Identify which cell holds the provided text, then report its [X, Y] central coordinate. 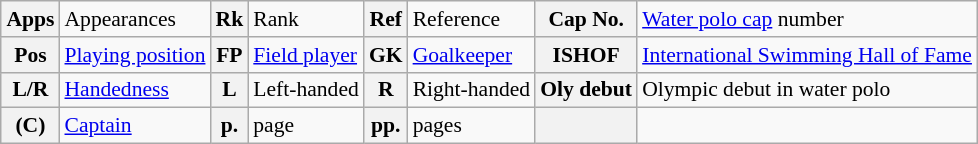
Handedness [134, 90]
p. [230, 126]
International Swimming Hall of Fame [807, 55]
Appearances [134, 19]
Captain [134, 126]
Cap No. [586, 19]
Pos [30, 55]
Reference [472, 19]
Rk [230, 19]
L [230, 90]
Right-handed [472, 90]
page [306, 126]
Field player [306, 55]
pp. [386, 126]
FP [230, 55]
Rank [306, 19]
Apps [30, 19]
pages [472, 126]
Olympic debut in water polo [807, 90]
(C) [30, 126]
GK [386, 55]
Playing position [134, 55]
Water polo cap number [807, 19]
ISHOF [586, 55]
Oly debut [586, 90]
Ref [386, 19]
Left-handed [306, 90]
L/R [30, 90]
R [386, 90]
Goalkeeper [472, 55]
